Return the (x, y) coordinate for the center point of the cell that contains the specified text.  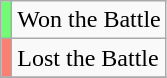
Lost the Battle (89, 58)
Won the Battle (89, 20)
